Find where the given text appears and provide that cell's center as (X, Y) coordinate. 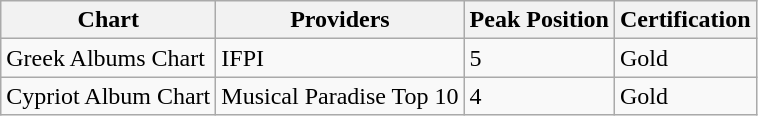
Certification (685, 20)
Providers (340, 20)
5 (539, 58)
Greek Albums Chart (108, 58)
IFPI (340, 58)
Peak Position (539, 20)
Chart (108, 20)
Musical Paradise Top 10 (340, 96)
Cypriot Album Chart (108, 96)
4 (539, 96)
